Locate the cell with the specified text and output its (X, Y) center coordinate. 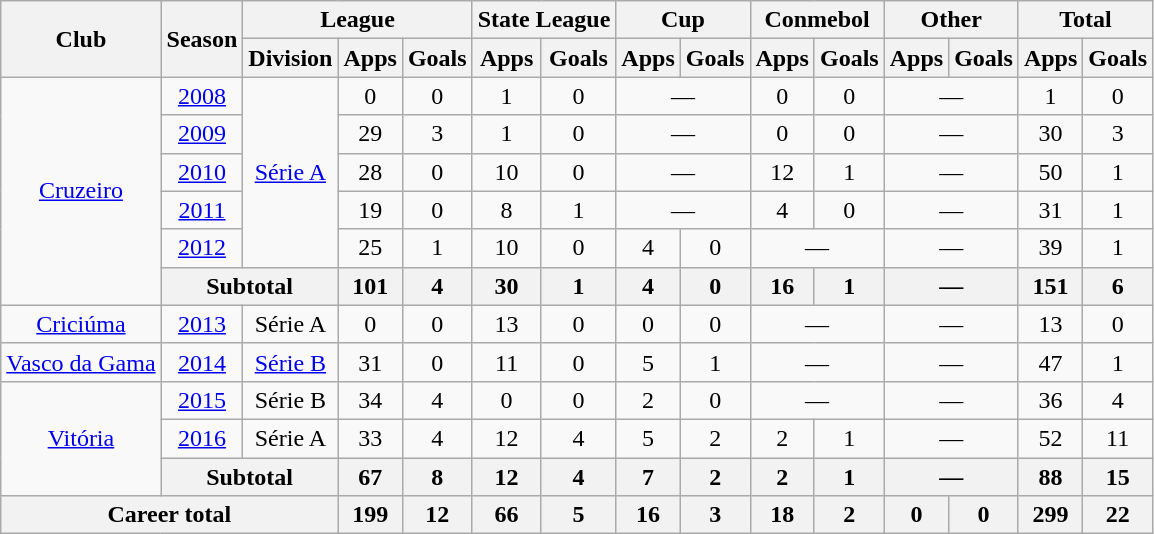
2013 (202, 324)
22 (1118, 515)
199 (370, 515)
52 (1050, 438)
2010 (202, 172)
Cruzeiro (81, 191)
6 (1118, 286)
Vasco da Gama (81, 362)
State League (544, 20)
66 (506, 515)
Other (951, 20)
18 (782, 515)
League (358, 20)
2014 (202, 362)
101 (370, 286)
47 (1050, 362)
50 (1050, 172)
29 (370, 134)
28 (370, 172)
Total (1085, 20)
299 (1050, 515)
7 (648, 477)
Club (81, 39)
34 (370, 400)
19 (370, 210)
Career total (170, 515)
15 (1118, 477)
Cup (683, 20)
Season (202, 39)
39 (1050, 248)
25 (370, 248)
Conmebol (817, 20)
151 (1050, 286)
Division (290, 58)
67 (370, 477)
2012 (202, 248)
2008 (202, 96)
2016 (202, 438)
Criciúma (81, 324)
33 (370, 438)
36 (1050, 400)
2015 (202, 400)
Vitória (81, 438)
2011 (202, 210)
88 (1050, 477)
2009 (202, 134)
